Return the (x, y) coordinate for the center point of the cell that contains the specified text.  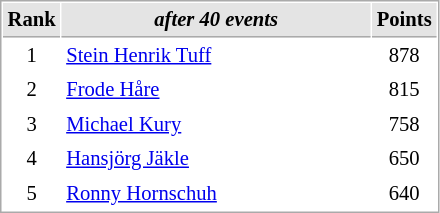
2 (32, 90)
1 (32, 56)
Points (404, 20)
3 (32, 124)
758 (404, 124)
640 (404, 194)
4 (32, 158)
after 40 events (216, 20)
Ronny Hornschuh (216, 194)
5 (32, 194)
Michael Kury (216, 124)
Rank (32, 20)
815 (404, 90)
Hansjörg Jäkle (216, 158)
650 (404, 158)
Frode Håre (216, 90)
878 (404, 56)
Stein Henrik Tuff (216, 56)
